For the text-containing cell, return its midpoint in (x, y) coordinate format. 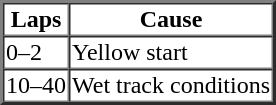
Cause (171, 20)
0–2 (36, 52)
Yellow start (171, 52)
Laps (36, 20)
10–40 (36, 86)
Wet track conditions (171, 86)
